Find where the given text appears and provide that cell's center as [x, y] coordinate. 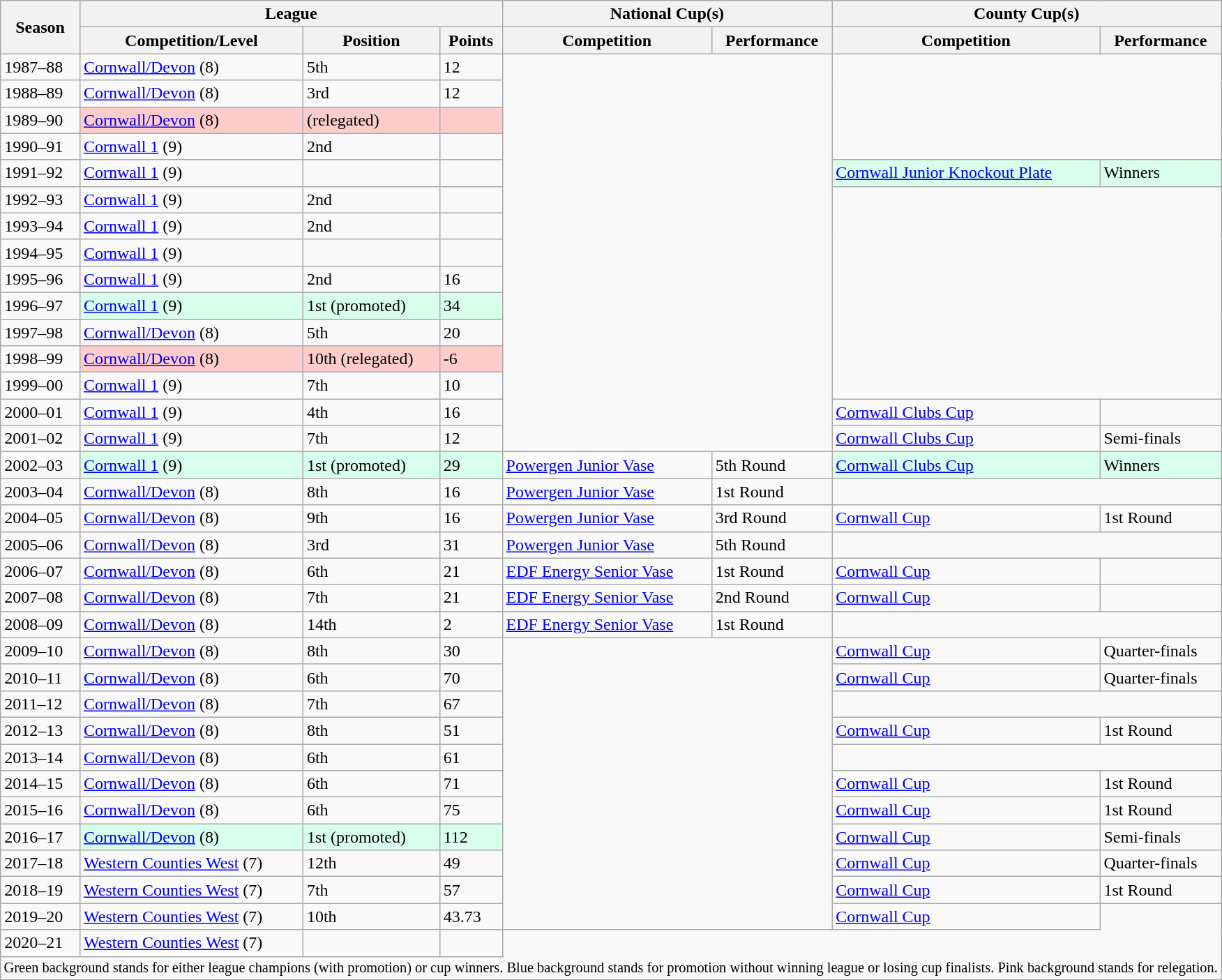
10th [371, 917]
2009–10 [40, 651]
2010–11 [40, 677]
2007–08 [40, 598]
National Cup(s) [667, 14]
Season [40, 27]
2011–12 [40, 704]
14th [371, 624]
2005–06 [40, 545]
2013–14 [40, 757]
67 [471, 704]
1996–97 [40, 306]
2000–01 [40, 412]
2014–15 [40, 784]
2017–18 [40, 864]
31 [471, 545]
2008–09 [40, 624]
75 [471, 811]
2003–04 [40, 492]
2016–17 [40, 837]
-6 [471, 359]
71 [471, 784]
2002–03 [40, 465]
2006–07 [40, 571]
Points [471, 40]
20 [471, 333]
1994–95 [40, 252]
1989–90 [40, 120]
Competition/Level [191, 40]
34 [471, 306]
1999–00 [40, 386]
1995–96 [40, 279]
61 [471, 757]
2004–05 [40, 518]
2018–19 [40, 890]
1998–99 [40, 359]
2015–16 [40, 811]
51 [471, 730]
1992–93 [40, 199]
Cornwall Junior Knockout Plate [966, 173]
League [291, 14]
Position [371, 40]
70 [471, 677]
1987–88 [40, 67]
County Cup(s) [1027, 14]
10 [471, 386]
2001–02 [40, 439]
43.73 [471, 917]
1990–91 [40, 146]
3rd Round [771, 518]
2 [471, 624]
2012–13 [40, 730]
1997–98 [40, 333]
30 [471, 651]
29 [471, 465]
57 [471, 890]
1991–92 [40, 173]
112 [471, 837]
1993–94 [40, 226]
4th [371, 412]
2020–21 [40, 943]
(relegated) [371, 120]
12th [371, 864]
2nd Round [771, 598]
1988–89 [40, 93]
9th [371, 518]
49 [471, 864]
2019–20 [40, 917]
10th (relegated) [371, 359]
